Return the (x, y) coordinate for the center point of the cell that contains the specified text.  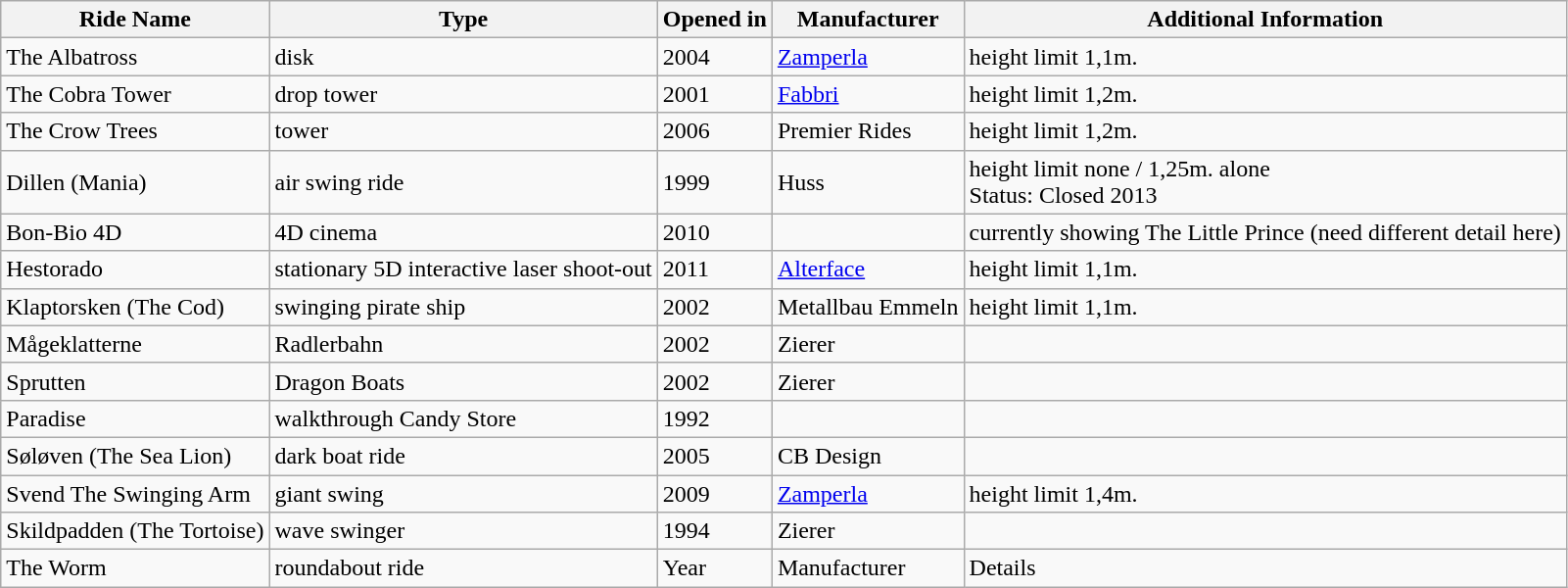
currently showing The Little Prince (need different detail here) (1265, 232)
The Cobra Tower (135, 94)
Klaptorsken (The Cod) (135, 307)
2009 (715, 493)
4D cinema (463, 232)
2005 (715, 456)
Ride Name (135, 20)
Svend The Swinging Arm (135, 493)
giant swing (463, 493)
Type (463, 20)
Radlerbahn (463, 344)
Metallbau Emmeln (868, 307)
height limit none / 1,25m. aloneStatus: Closed 2013 (1265, 182)
Additional Information (1265, 20)
CB Design (868, 456)
roundabout ride (463, 568)
swinging pirate ship (463, 307)
drop tower (463, 94)
Fabbri (868, 94)
Paradise (135, 418)
2010 (715, 232)
Opened in (715, 20)
Bon-Bio 4D (135, 232)
dark boat ride (463, 456)
Mågeklatterne (135, 344)
1994 (715, 531)
Year (715, 568)
The Crow Trees (135, 131)
Skildpadden (The Tortoise) (135, 531)
height limit 1,4m. (1265, 493)
disk (463, 57)
Alterface (868, 269)
Søløven (The Sea Lion) (135, 456)
2006 (715, 131)
walkthrough Candy Store (463, 418)
Huss (868, 182)
tower (463, 131)
wave swinger (463, 531)
2011 (715, 269)
air swing ride (463, 182)
stationary 5D interactive laser shoot-out (463, 269)
Sprutten (135, 381)
The Worm (135, 568)
Hestorado (135, 269)
Premier Rides (868, 131)
1999 (715, 182)
1992 (715, 418)
Dillen (Mania) (135, 182)
Details (1265, 568)
The Albatross (135, 57)
Dragon Boats (463, 381)
2004 (715, 57)
2001 (715, 94)
